Return the (X, Y) coordinate for the center point of the cell that contains the specified text.  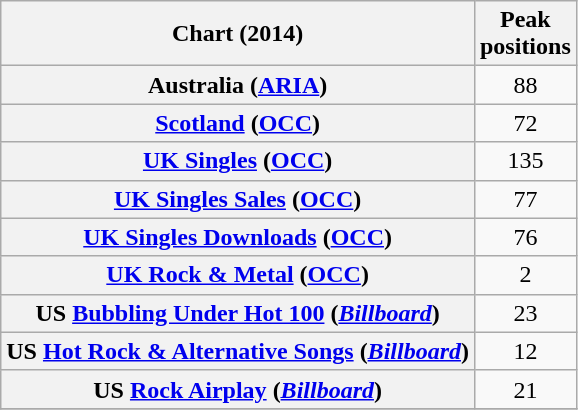
135 (525, 161)
88 (525, 85)
UK Singles Downloads (OCC) (238, 237)
Scotland (OCC) (238, 123)
77 (525, 199)
US Bubbling Under Hot 100 (Billboard) (238, 313)
Australia (ARIA) (238, 85)
21 (525, 389)
23 (525, 313)
US Rock Airplay (Billboard) (238, 389)
UK Singles (OCC) (238, 161)
2 (525, 275)
UK Rock & Metal (OCC) (238, 275)
12 (525, 351)
US Hot Rock & Alternative Songs (Billboard) (238, 351)
72 (525, 123)
UK Singles Sales (OCC) (238, 199)
Chart (2014) (238, 34)
Peakpositions (525, 34)
76 (525, 237)
